From the cell containing the given text, extract its center point as (x, y) coordinate. 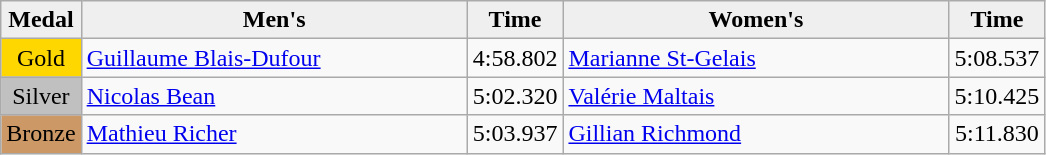
4:58.802 (515, 58)
Women's (756, 20)
Valérie Maltais (756, 96)
Medal (41, 20)
Silver (41, 96)
Marianne St-Gelais (756, 58)
Men's (274, 20)
5:11.830 (997, 134)
Bronze (41, 134)
5:03.937 (515, 134)
Nicolas Bean (274, 96)
5:08.537 (997, 58)
5:02.320 (515, 96)
Gold (41, 58)
Gillian Richmond (756, 134)
Mathieu Richer (274, 134)
Guillaume Blais-Dufour (274, 58)
5:10.425 (997, 96)
